Find where the given text appears and provide that cell's center as [x, y] coordinate. 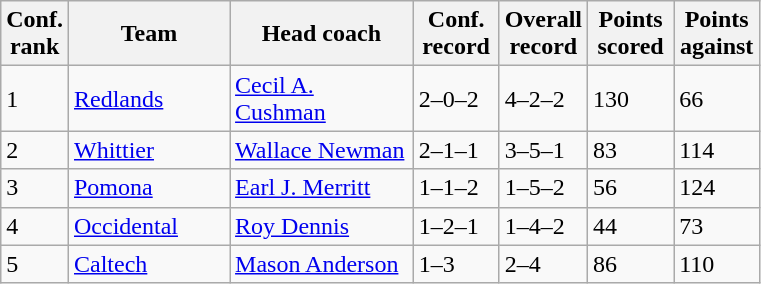
44 [631, 226]
130 [631, 98]
Earl J. Merritt [322, 188]
56 [631, 188]
Redlands [148, 98]
73 [717, 226]
Points against [717, 34]
3 [35, 188]
Overall record [543, 34]
83 [631, 150]
2–4 [543, 264]
3–5–1 [543, 150]
1 [35, 98]
Team [148, 34]
Conf. record [456, 34]
Caltech [148, 264]
1–2–1 [456, 226]
86 [631, 264]
4 [35, 226]
1–1–2 [456, 188]
Roy Dennis [322, 226]
1–4–2 [543, 226]
Points scored [631, 34]
2 [35, 150]
Wallace Newman [322, 150]
Cecil A. Cushman [322, 98]
110 [717, 264]
Occidental [148, 226]
2–1–1 [456, 150]
1–5–2 [543, 188]
Mason Anderson [322, 264]
5 [35, 264]
124 [717, 188]
Pomona [148, 188]
114 [717, 150]
2–0–2 [456, 98]
66 [717, 98]
4–2–2 [543, 98]
Conf. rank [35, 34]
1–3 [456, 264]
Whittier [148, 150]
Head coach [322, 34]
